From the cell containing the given text, extract its center point as (X, Y) coordinate. 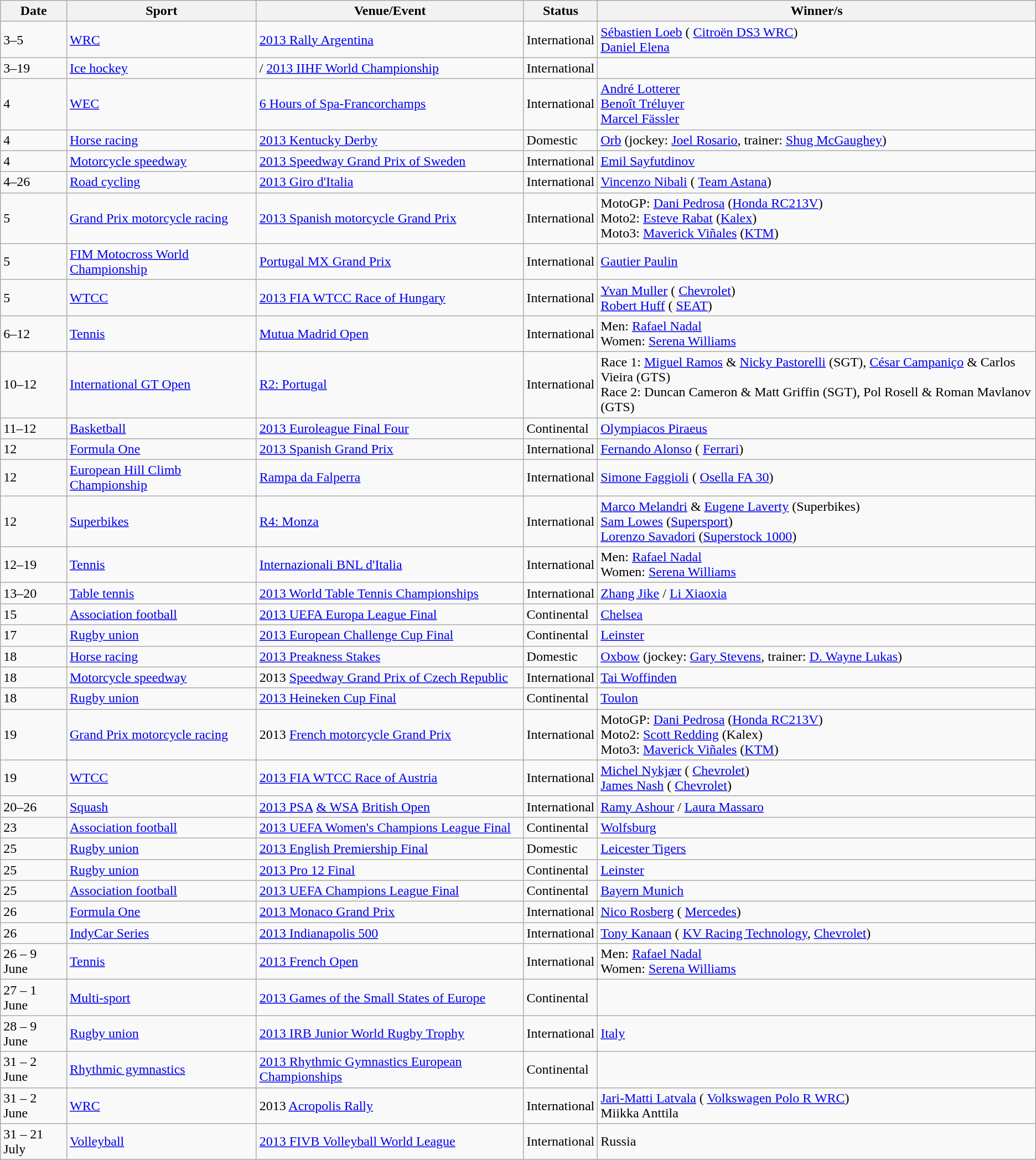
Simone Faggioli ( Osella FA 30) (817, 478)
27 – 1 June (34, 997)
2013 UEFA Champions League Final (390, 891)
2013 FIA WTCC Race of Hungary (390, 298)
2013 European Challenge Cup Final (390, 635)
Multi-sport (162, 997)
/ 2013 IIHF World Championship (390, 68)
Marco Melandri & Eugene Laverty (Superbikes) Sam Lowes (Supersport) Lorenzo Savadori (Superstock 1000) (817, 521)
26 – 9 June (34, 962)
2013 Heineken Cup Final (390, 698)
Volleyball (162, 1141)
European Hill Climb Championship (162, 478)
Olympiacos Piraeus (817, 428)
Table tennis (162, 593)
2013 UEFA Europa League Final (390, 614)
2013 English Premiership Final (390, 848)
2013 Rally Argentina (390, 40)
2013 Giro d'Italia (390, 182)
Status (561, 11)
Sébastien Loeb ( Citroën DS3 WRC) Daniel Elena (817, 40)
20–26 (34, 806)
2013 IRB Junior World Rugby Trophy (390, 1034)
13–20 (34, 593)
Ice hockey (162, 68)
17 (34, 635)
Fernando Alonso ( Ferrari) (817, 449)
2013 Spanish motorcycle Grand Prix (390, 218)
Yvan Muller ( Chevrolet) Robert Huff ( SEAT) (817, 298)
2013 Speedway Grand Prix of Sweden (390, 161)
23 (34, 827)
2013 Preakness Stakes (390, 656)
MotoGP: Dani Pedrosa (Honda RC213V)Moto2: Esteve Rabat (Kalex) Moto3: Maverick Viñales (KTM) (817, 218)
2013 FIVB Volleyball World League (390, 1141)
6 Hours of Spa-Francorchamps (390, 104)
Basketball (162, 428)
Emil Sayfutdinov (817, 161)
Squash (162, 806)
Tai Woffinden (817, 677)
Michel Nykjær ( Chevrolet) James Nash ( Chevrolet) (817, 778)
Bayern Munich (817, 891)
2013 French motorcycle Grand Prix (390, 734)
2013 UEFA Women's Champions League Final (390, 827)
Italy (817, 1034)
2013 FIA WTCC Race of Austria (390, 778)
Zhang Jike / Li Xiaoxia (817, 593)
IndyCar Series (162, 933)
Date (34, 11)
Internazionali BNL d'Italia (390, 565)
Gautier Paulin (817, 261)
2013 Kentucky Derby (390, 140)
28 – 9 June (34, 1034)
2013 Acropolis Rally (390, 1106)
3–5 (34, 40)
31 – 21 July (34, 1141)
R4: Monza (390, 521)
6–12 (34, 333)
10–12 (34, 384)
4–26 (34, 182)
FIM Motocross World Championship (162, 261)
2013 Spanish Grand Prix (390, 449)
Chelsea (817, 614)
Nico Rosberg ( Mercedes) (817, 912)
2013 Speedway Grand Prix of Czech Republic (390, 677)
Vincenzo Nibali ( Team Astana) (817, 182)
Rhythmic gymnastics (162, 1069)
2013 Monaco Grand Prix (390, 912)
2013 Indianapolis 500 (390, 933)
Ramy Ashour / Laura Massaro (817, 806)
2013 World Table Tennis Championships (390, 593)
MotoGP: Dani Pedrosa (Honda RC213V)Moto2: Scott Redding (Kalex)Moto3: Maverick Viñales (KTM) (817, 734)
3–19 (34, 68)
Sport (162, 11)
2013 PSA & WSA British Open (390, 806)
Orb (jockey: Joel Rosario, trainer: Shug McGaughey) (817, 140)
Oxbow (jockey: Gary Stevens, trainer: D. Wayne Lukas) (817, 656)
2013 Games of the Small States of Europe (390, 997)
Portugal MX Grand Prix (390, 261)
WEC (162, 104)
2013 Rhythmic Gymnastics European Championships (390, 1069)
2013 Pro 12 Final (390, 869)
André Lotterer Benoît Tréluyer Marcel Fässler (817, 104)
Tony Kanaan ( KV Racing Technology, Chevrolet) (817, 933)
R2: Portugal (390, 384)
Leicester Tigers (817, 848)
Rampa da Falperra (390, 478)
Superbikes (162, 521)
12–19 (34, 565)
Winner/s (817, 11)
Russia (817, 1141)
Venue/Event (390, 11)
2013 French Open (390, 962)
11–12 (34, 428)
Toulon (817, 698)
Road cycling (162, 182)
International GT Open (162, 384)
Jari-Matti Latvala ( Volkswagen Polo R WRC) Miikka Anttila (817, 1106)
15 (34, 614)
Wolfsburg (817, 827)
Mutua Madrid Open (390, 333)
2013 Euroleague Final Four (390, 428)
